Pinpoint the cell where the given text exists, returning its [X, Y] midpoint coordinate. 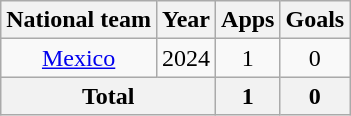
Apps [248, 20]
National team [79, 20]
Goals [315, 20]
2024 [186, 58]
Total [108, 96]
Mexico [79, 58]
Year [186, 20]
